From the cell containing the given text, extract its center point as (X, Y) coordinate. 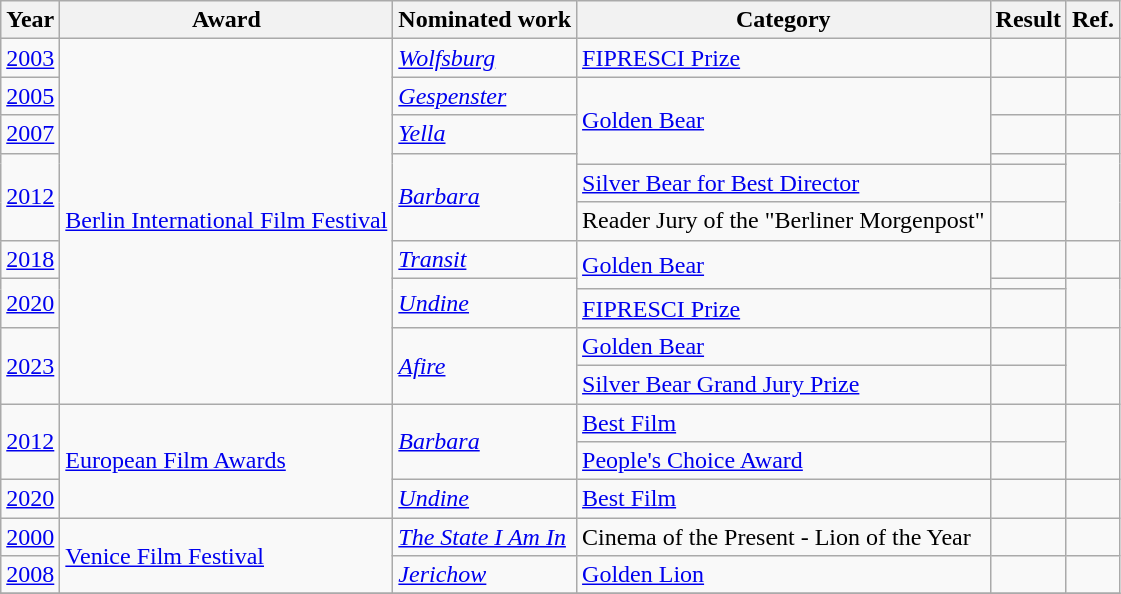
Year (30, 20)
Award (226, 20)
2023 (30, 365)
Yella (485, 134)
European Film Awards (226, 461)
2003 (30, 58)
Ref. (1092, 20)
Venice Film Festival (226, 556)
Berlin International Film Festival (226, 222)
Result (1028, 20)
2007 (30, 134)
Wolfsburg (485, 58)
Reader Jury of the "Berliner Morgenpost" (784, 221)
Golden Lion (784, 575)
Transit (485, 259)
Category (784, 20)
Silver Bear for Best Director (784, 183)
Nominated work (485, 20)
2008 (30, 575)
Afire (485, 365)
2018 (30, 259)
People's Choice Award (784, 461)
Silver Bear Grand Jury Prize (784, 384)
2005 (30, 96)
Cinema of the Present - Lion of the Year (784, 537)
Jerichow (485, 575)
The State I Am In (485, 537)
Gespenster (485, 96)
2000 (30, 537)
